For the text-containing cell, return its midpoint in [x, y] coordinate format. 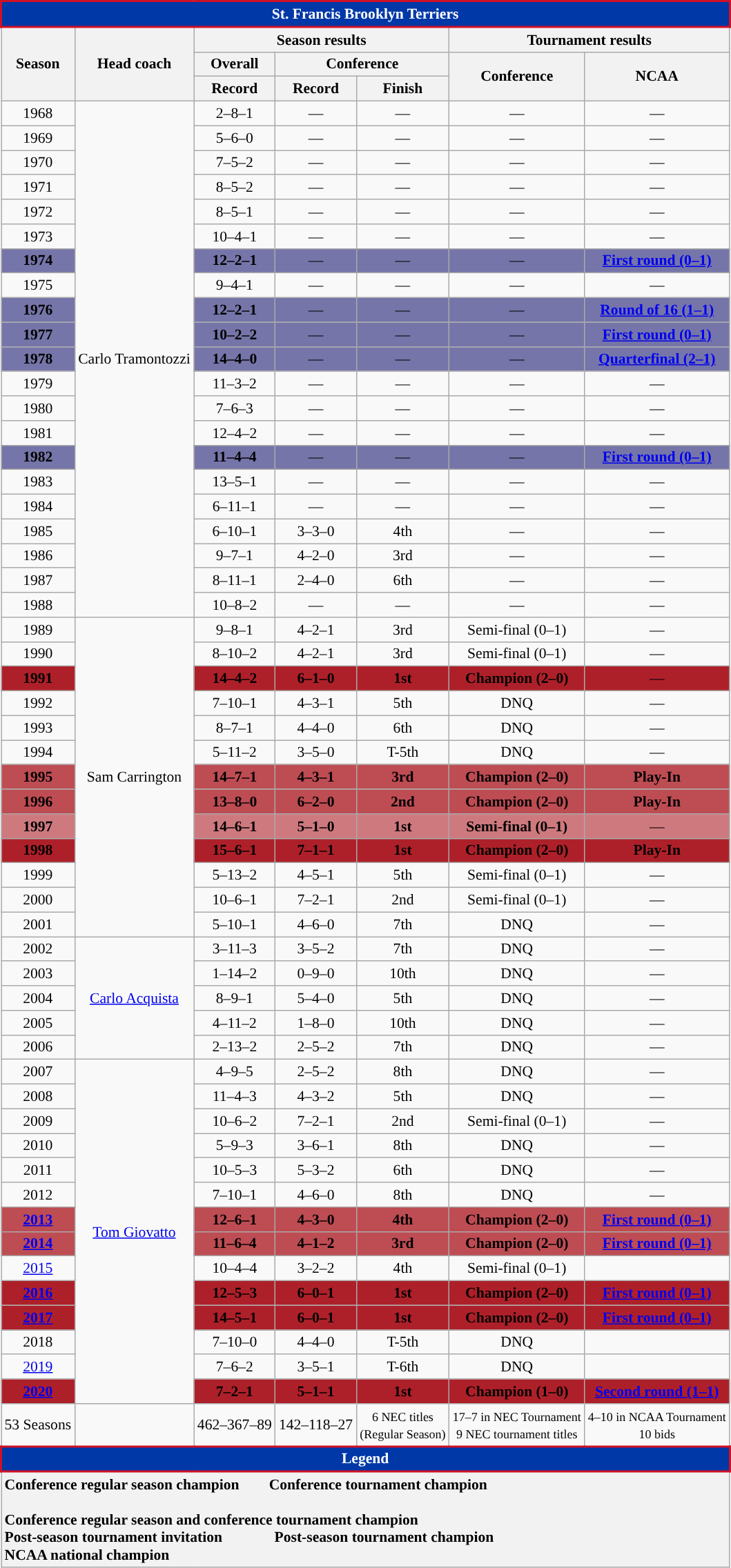
6–2–0 [316, 802]
3–5–2 [316, 949]
1992 [39, 704]
1–8–0 [316, 1023]
1983 [39, 482]
11–6–4 [235, 1244]
Overall [235, 64]
1974 [39, 261]
11–4–4 [235, 457]
1981 [39, 433]
10–2–2 [235, 335]
5–1–0 [316, 826]
10–4–1 [235, 237]
2004 [39, 998]
11–3–2 [235, 384]
Carlo Acquista [134, 998]
15–6–1 [235, 851]
4–9–5 [235, 1072]
2018 [39, 1342]
9–7–1 [235, 556]
2016 [39, 1293]
1984 [39, 507]
6–1–0 [316, 679]
1979 [39, 384]
2002 [39, 949]
T-6th [403, 1367]
2009 [39, 1121]
1973 [39, 237]
1968 [39, 114]
7–10–0 [235, 1342]
1985 [39, 531]
14–7–1 [235, 777]
3–6–1 [316, 1146]
5–10–1 [235, 924]
1995 [39, 777]
2005 [39, 1023]
1977 [39, 335]
8–5–1 [235, 212]
1998 [39, 851]
1987 [39, 581]
2006 [39, 1047]
8–9–1 [235, 998]
12–6–1 [235, 1220]
St. Francis Brooklyn Terriers [366, 14]
8–7–1 [235, 728]
Round of 16 (1–1) [657, 310]
2010 [39, 1146]
142–118–27 [316, 1425]
2020 [39, 1391]
Season [39, 64]
Legend [366, 1460]
14–4–0 [235, 359]
5–1–1 [316, 1391]
10–6–1 [235, 900]
2–4–0 [316, 581]
11–4–3 [235, 1097]
Quarterfinal (2–1) [657, 359]
2008 [39, 1097]
4–10 in NCAA Tournament 10 bids [657, 1425]
5–3–2 [316, 1171]
8–5–2 [235, 188]
1991 [39, 679]
1989 [39, 630]
1971 [39, 188]
4–3–2 [316, 1097]
1986 [39, 556]
2013 [39, 1220]
14–5–1 [235, 1318]
2000 [39, 900]
17–7 in NEC Tournament9 NEC tournament titles [517, 1425]
2–13–2 [235, 1047]
Carlo Tramontozzi [134, 359]
0–9–0 [316, 974]
9–4–1 [235, 286]
Head coach [134, 64]
1980 [39, 408]
1982 [39, 457]
1970 [39, 163]
12–4–2 [235, 433]
Season results [322, 39]
53 Seasons [39, 1425]
4–2–0 [316, 556]
5–11–2 [235, 753]
2012 [39, 1195]
6–11–1 [235, 507]
1996 [39, 802]
3–3–0 [316, 531]
3–11–3 [235, 949]
1988 [39, 605]
7–1–1 [316, 851]
5–6–0 [235, 138]
1976 [39, 310]
8–11–1 [235, 581]
1997 [39, 826]
1990 [39, 654]
2–8–1 [235, 114]
14–6–1 [235, 826]
2001 [39, 924]
462–367–89 [235, 1425]
1972 [39, 212]
7–6–2 [235, 1367]
8–10–2 [235, 654]
10–6–2 [235, 1121]
1–14–2 [235, 974]
12–5–3 [235, 1293]
1969 [39, 138]
Tom Giovatto [134, 1232]
13–8–0 [235, 802]
1975 [39, 286]
3–5–1 [316, 1367]
9–8–1 [235, 630]
7–6–3 [235, 408]
10–4–4 [235, 1269]
2019 [39, 1367]
4–1–2 [316, 1244]
1978 [39, 359]
2003 [39, 974]
Finish [403, 89]
6 NEC titles(Regular Season) [403, 1425]
2014 [39, 1244]
4–11–2 [235, 1023]
7–5–2 [235, 163]
NCAA [657, 76]
Second round (1–1) [657, 1391]
3–5–0 [316, 753]
1994 [39, 753]
10–8–2 [235, 605]
6–10–1 [235, 531]
10–5–3 [235, 1171]
1999 [39, 875]
4–5–1 [316, 875]
1993 [39, 728]
Sam Carrington [134, 777]
14–4–2 [235, 679]
2007 [39, 1072]
2011 [39, 1171]
3–2–2 [316, 1269]
5–13–2 [235, 875]
4–3–0 [316, 1220]
2015 [39, 1269]
5–4–0 [316, 998]
13–5–1 [235, 482]
2017 [39, 1318]
Tournament results [589, 39]
Champion (1–0) [517, 1391]
5–9–3 [235, 1146]
